For the text-containing cell, return its midpoint in [X, Y] coordinate format. 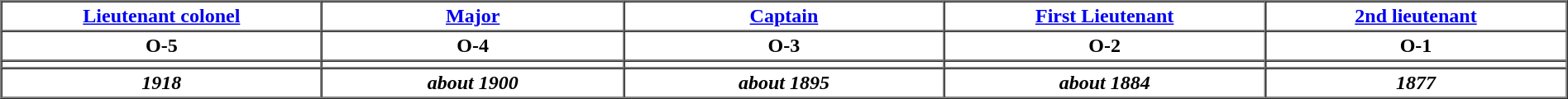
about 1895 [784, 82]
O-1 [1416, 46]
First Lieutenant [1105, 16]
about 1900 [473, 82]
O-2 [1105, 46]
Major [473, 16]
1877 [1416, 82]
Lieutenant colonel [162, 16]
about 1884 [1105, 82]
O-4 [473, 46]
2nd lieutenant [1416, 16]
Captain [784, 16]
O-3 [784, 46]
O-5 [162, 46]
1918 [162, 82]
